Capture the cell that displays the provided text and extract its [X, Y] central coordinate. 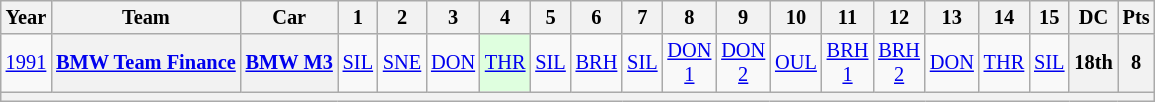
5 [550, 17]
11 [848, 17]
4 [505, 17]
10 [796, 17]
14 [1004, 17]
Pts [1136, 17]
7 [642, 17]
BRH1 [848, 63]
1991 [26, 63]
Year [26, 17]
BMW Team Finance [146, 63]
SNE [402, 63]
BMW M3 [290, 63]
9 [743, 17]
12 [899, 17]
DON2 [743, 63]
2 [402, 17]
DON1 [689, 63]
6 [597, 17]
18th [1093, 63]
15 [1049, 17]
3 [453, 17]
Car [290, 17]
Team [146, 17]
1 [358, 17]
DC [1093, 17]
BRH2 [899, 63]
BRH [597, 63]
OUL [796, 63]
13 [952, 17]
